Extract the (x, y) coordinate from the center of the cell holding the provided text.  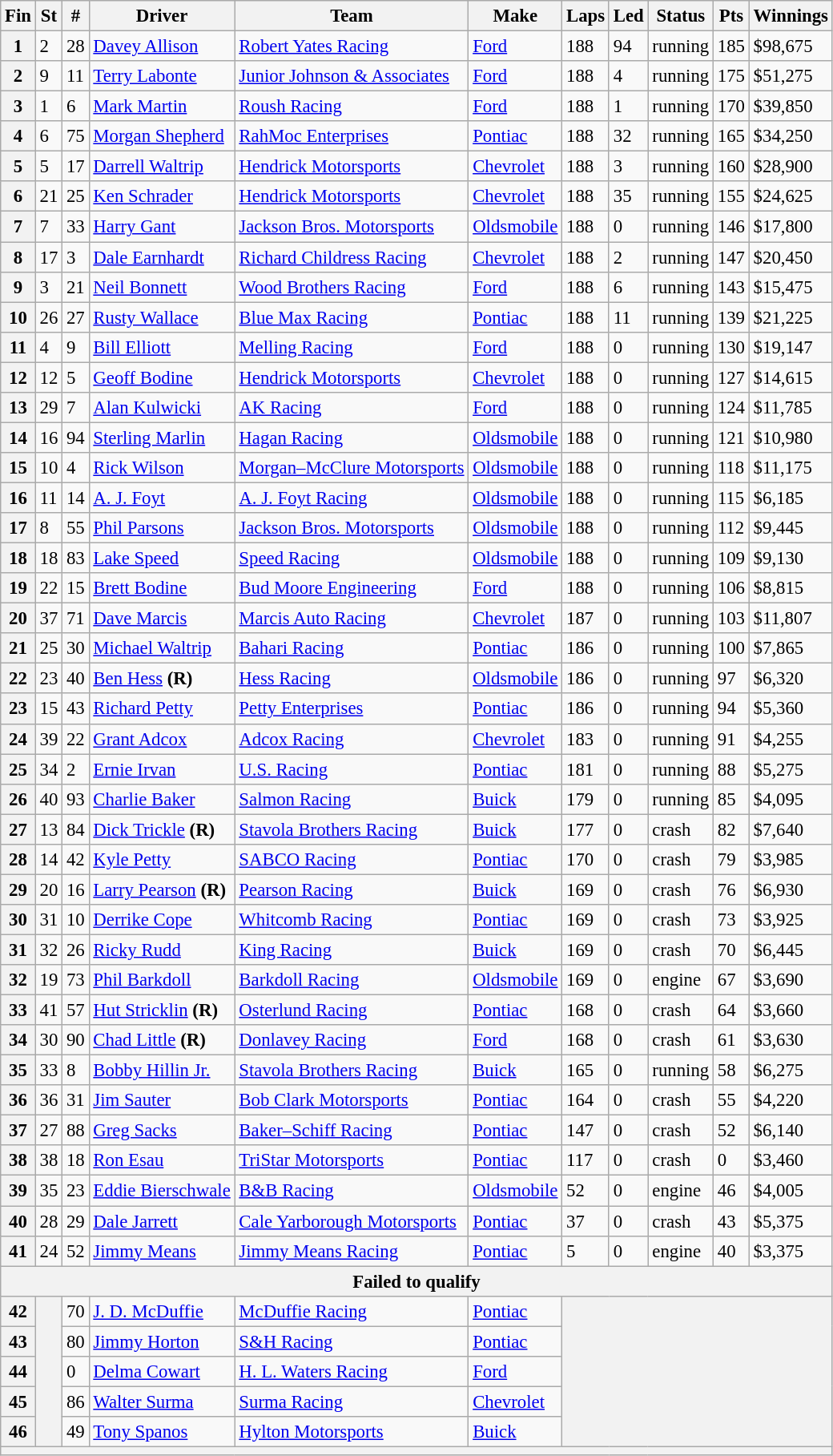
$21,225 (791, 317)
Hess Racing (352, 679)
A. J. Foyt Racing (352, 498)
Bob Clark Motorsports (352, 1100)
Tony Spanos (162, 1432)
Phil Parsons (162, 528)
177 (586, 829)
H. L. Waters Racing (352, 1372)
B&B Racing (352, 1191)
Dave Marcis (162, 619)
Ben Hess (R) (162, 679)
57 (75, 1010)
79 (732, 860)
Pearson Racing (352, 889)
Dale Jarrett (162, 1221)
Geoff Bodine (162, 377)
Jimmy Means Racing (352, 1251)
Junior Johnson & Associates (352, 76)
Rick Wilson (162, 468)
$24,625 (791, 196)
82 (732, 829)
Davey Allison (162, 46)
Charlie Baker (162, 799)
Laps (586, 16)
Richard Petty (162, 709)
86 (75, 1402)
181 (586, 769)
Blue Max Racing (352, 317)
121 (732, 438)
Walter Surma (162, 1402)
$28,900 (791, 167)
Dick Trickle (R) (162, 829)
Terry Labonte (162, 76)
Phil Barkdoll (162, 980)
$3,985 (791, 860)
185 (732, 46)
Winnings (791, 16)
91 (732, 739)
Bahari Racing (352, 648)
183 (586, 739)
Delma Cowart (162, 1372)
Morgan–McClure Motorsports (352, 468)
$19,147 (791, 347)
Ken Schrader (162, 196)
Barkdoll Racing (352, 980)
Salmon Racing (352, 799)
Donlavey Racing (352, 1040)
Roush Racing (352, 107)
115 (732, 498)
A. J. Foyt (162, 498)
Wood Brothers Racing (352, 287)
Chad Little (R) (162, 1040)
McDuffie Racing (352, 1311)
$3,925 (791, 920)
97 (732, 679)
155 (732, 196)
Dale Earnhardt (162, 257)
$11,807 (791, 619)
67 (732, 980)
130 (732, 347)
Fin (18, 16)
Hut Stricklin (R) (162, 1010)
Pts (732, 16)
$20,450 (791, 257)
85 (732, 799)
112 (732, 528)
Rusty Wallace (162, 317)
$6,320 (791, 679)
SABCO Racing (352, 860)
Alan Kulwicki (162, 408)
83 (75, 559)
58 (732, 1071)
$5,375 (791, 1221)
Kyle Petty (162, 860)
Surma Racing (352, 1402)
118 (732, 468)
Make (516, 16)
164 (586, 1100)
Larry Pearson (R) (162, 889)
$4,220 (791, 1100)
Whitcomb Racing (352, 920)
179 (586, 799)
$17,800 (791, 227)
Cale Yarborough Motorsports (352, 1221)
$3,375 (791, 1251)
Team (352, 16)
124 (732, 408)
44 (18, 1372)
139 (732, 317)
AK Racing (352, 408)
Bobby Hillin Jr. (162, 1071)
71 (75, 619)
Adcox Racing (352, 739)
$3,660 (791, 1010)
St (48, 16)
Osterlund Racing (352, 1010)
Jimmy Horton (162, 1341)
84 (75, 829)
TriStar Motorsports (352, 1161)
Melling Racing (352, 347)
Jimmy Means (162, 1251)
Driver (162, 16)
$15,475 (791, 287)
Status (681, 16)
Ernie Irvan (162, 769)
Speed Racing (352, 559)
75 (75, 136)
$6,930 (791, 889)
$3,630 (791, 1040)
Sterling Marlin (162, 438)
Failed to qualify (416, 1281)
Robert Yates Racing (352, 46)
Richard Childress Racing (352, 257)
Mark Martin (162, 107)
$98,675 (791, 46)
$11,785 (791, 408)
U.S. Racing (352, 769)
$3,690 (791, 980)
J. D. McDuffie (162, 1311)
Led (628, 16)
$5,275 (791, 769)
$6,275 (791, 1071)
$6,185 (791, 498)
Derrike Cope (162, 920)
Marcis Auto Racing (352, 619)
$4,095 (791, 799)
Bud Moore Engineering (352, 588)
49 (75, 1432)
$9,130 (791, 559)
$7,865 (791, 648)
Brett Bodine (162, 588)
80 (75, 1341)
Ricky Rudd (162, 950)
175 (732, 76)
# (75, 16)
160 (732, 167)
$3,460 (791, 1161)
90 (75, 1040)
$9,445 (791, 528)
S&H Racing (352, 1341)
106 (732, 588)
$39,850 (791, 107)
143 (732, 287)
Morgan Shepherd (162, 136)
76 (732, 889)
Ron Esau (162, 1161)
103 (732, 619)
64 (732, 1010)
Hylton Motorsports (352, 1432)
$14,615 (791, 377)
Petty Enterprises (352, 709)
Jim Sauter (162, 1100)
$11,175 (791, 468)
$6,445 (791, 950)
187 (586, 619)
$7,640 (791, 829)
$51,275 (791, 76)
61 (732, 1040)
$6,140 (791, 1131)
Bill Elliott (162, 347)
146 (732, 227)
RahMoc Enterprises (352, 136)
109 (732, 559)
$8,815 (791, 588)
117 (586, 1161)
45 (18, 1402)
Michael Waltrip (162, 648)
$5,360 (791, 709)
Darrell Waltrip (162, 167)
Lake Speed (162, 559)
$10,980 (791, 438)
$34,250 (791, 136)
Hagan Racing (352, 438)
King Racing (352, 950)
93 (75, 799)
Grant Adcox (162, 739)
100 (732, 648)
$4,005 (791, 1191)
Baker–Schiff Racing (352, 1131)
Eddie Bierschwale (162, 1191)
Harry Gant (162, 227)
127 (732, 377)
Neil Bonnett (162, 287)
Greg Sacks (162, 1131)
$4,255 (791, 739)
